From the cell containing the given text, extract its center point as (X, Y) coordinate. 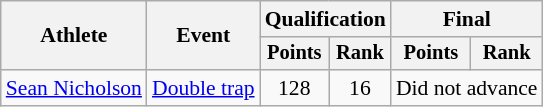
Event (204, 36)
Final (467, 19)
Athlete (74, 36)
Sean Nicholson (74, 88)
Qualification (326, 19)
Did not advance (467, 88)
Double trap (204, 88)
16 (360, 88)
128 (294, 88)
